Return [x, y] of the center of cell containing provided text 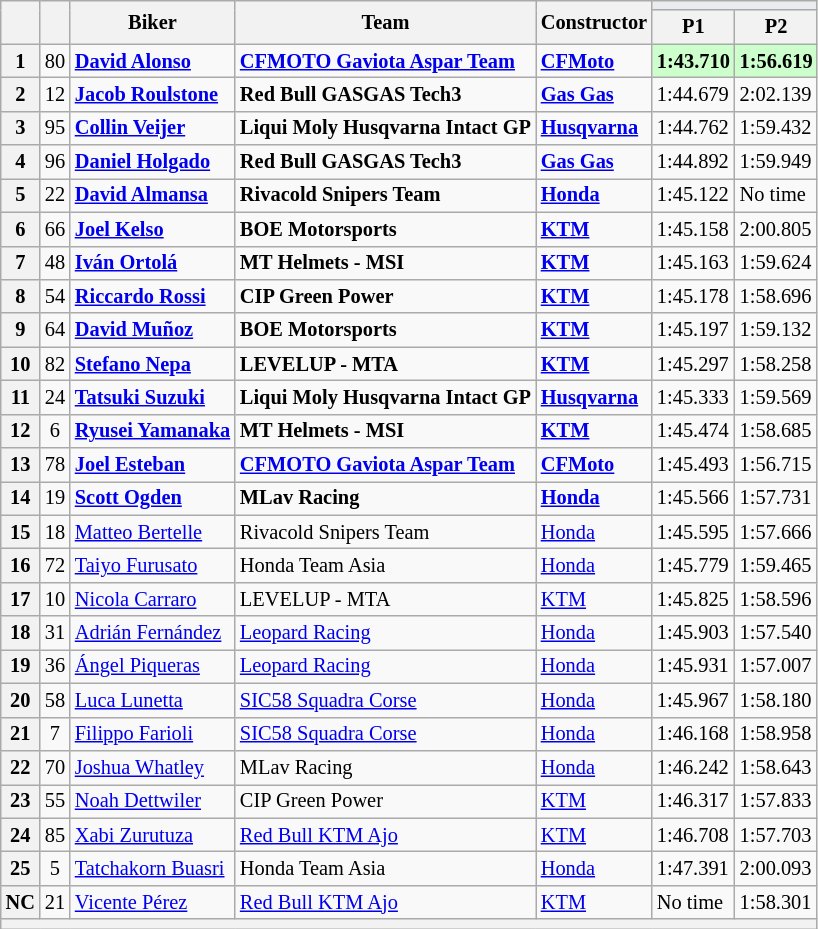
Ángel Piqueras [152, 666]
1:45.297 [694, 364]
David Almansa [152, 195]
1:46.168 [694, 734]
2:00.805 [776, 229]
2:00.093 [776, 868]
16 [20, 565]
Adrián Fernández [152, 633]
2:02.139 [776, 94]
1:45.566 [694, 498]
1:58.596 [776, 599]
Nicola Carraro [152, 599]
1:58.958 [776, 734]
20 [20, 700]
Scott Ogden [152, 498]
64 [55, 330]
1:43.710 [694, 61]
1:45.163 [694, 263]
1:56.619 [776, 61]
Luca Lunetta [152, 700]
70 [55, 767]
55 [55, 801]
85 [55, 835]
Joel Esteban [152, 465]
58 [55, 700]
Constructor [594, 22]
Biker [152, 22]
Vicente Pérez [152, 902]
1:45.779 [694, 565]
Tatsuki Suzuki [152, 397]
1:45.178 [694, 296]
1:59.949 [776, 162]
1:56.715 [776, 465]
Iván Ortolá [152, 263]
1:58.696 [776, 296]
Collin Veijer [152, 128]
95 [55, 128]
Ryusei Yamanaka [152, 431]
Joel Kelso [152, 229]
1:45.825 [694, 599]
Team [386, 22]
Stefano Nepa [152, 364]
66 [55, 229]
36 [55, 666]
1:58.258 [776, 364]
54 [55, 296]
1:57.540 [776, 633]
Noah Dettwiler [152, 801]
1:45.903 [694, 633]
8 [20, 296]
David Alonso [152, 61]
Daniel Holgado [152, 162]
23 [20, 801]
1:58.301 [776, 902]
1:57.703 [776, 835]
David Muñoz [152, 330]
2 [20, 94]
82 [55, 364]
1:58.180 [776, 700]
1:45.493 [694, 465]
1:59.624 [776, 263]
1:46.242 [694, 767]
Joshua Whatley [152, 767]
Riccardo Rossi [152, 296]
15 [20, 532]
1:59.569 [776, 397]
9 [20, 330]
Filippo Farioli [152, 734]
NC [20, 902]
1:44.679 [694, 94]
1:57.833 [776, 801]
80 [55, 61]
1:58.643 [776, 767]
Xabi Zurutuza [152, 835]
Matteo Bertelle [152, 532]
11 [20, 397]
4 [20, 162]
1:44.892 [694, 162]
1 [20, 61]
31 [55, 633]
48 [55, 263]
1:57.731 [776, 498]
25 [20, 868]
Jacob Roulstone [152, 94]
1:59.465 [776, 565]
P2 [776, 27]
1:45.595 [694, 532]
1:46.708 [694, 835]
1:45.158 [694, 229]
Tatchakorn Buasri [152, 868]
17 [20, 599]
1:45.333 [694, 397]
1:46.317 [694, 801]
13 [20, 465]
14 [20, 498]
78 [55, 465]
Taiyo Furusato [152, 565]
1:59.432 [776, 128]
1:45.967 [694, 700]
1:57.007 [776, 666]
1:44.762 [694, 128]
1:45.931 [694, 666]
1:59.132 [776, 330]
3 [20, 128]
1:57.666 [776, 532]
1:58.685 [776, 431]
1:45.197 [694, 330]
72 [55, 565]
1:45.474 [694, 431]
1:47.391 [694, 868]
1:45.122 [694, 195]
96 [55, 162]
P1 [694, 27]
